Scan for the cell matching the given text and deliver its (X, Y) coordinate at center. 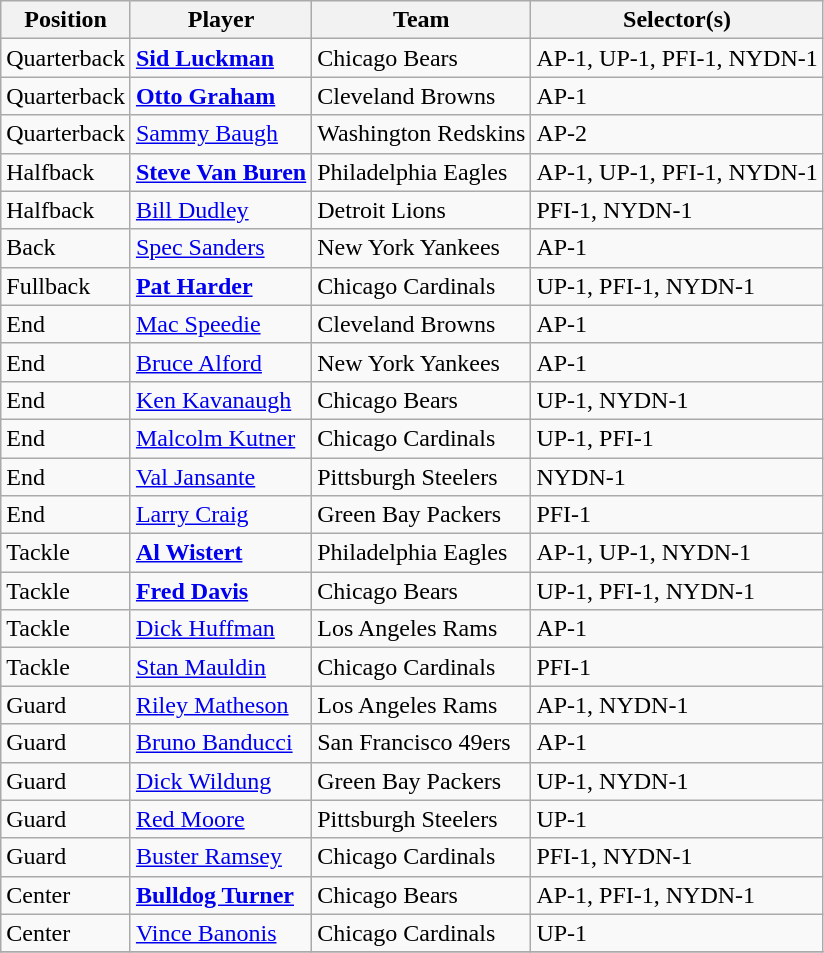
Bill Dudley (220, 210)
Larry Craig (220, 515)
Fred Davis (220, 591)
AP-1, UP-1, NYDN-1 (677, 553)
Fullback (66, 286)
San Francisco 49ers (422, 743)
Riley Matheson (220, 705)
Red Moore (220, 819)
Bruno Banducci (220, 743)
Vince Banonis (220, 933)
Steve Van Buren (220, 172)
Buster Ramsey (220, 857)
Al Wistert (220, 553)
Mac Speedie (220, 324)
Team (422, 20)
Malcolm Kutner (220, 438)
Bruce Alford (220, 362)
Spec Sanders (220, 248)
Detroit Lions (422, 210)
Player (220, 20)
NYDN-1 (677, 477)
AP-1, NYDN-1 (677, 705)
Stan Mauldin (220, 667)
Selector(s) (677, 20)
Otto Graham (220, 96)
Back (66, 248)
Val Jansante (220, 477)
AP-2 (677, 134)
Dick Wildung (220, 781)
Position (66, 20)
UP-1, PFI-1 (677, 438)
AP-1, PFI-1, NYDN-1 (677, 895)
Washington Redskins (422, 134)
Bulldog Turner (220, 895)
Sammy Baugh (220, 134)
Dick Huffman (220, 629)
Ken Kavanaugh (220, 400)
Sid Luckman (220, 58)
Pat Harder (220, 286)
